Detect which cell encompasses the target text, then output its [x, y] center coordinate. 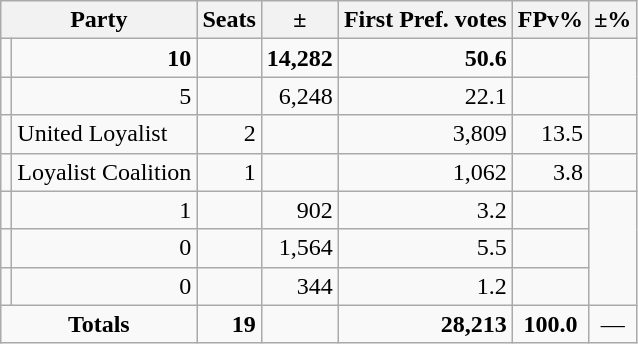
344 [300, 286]
Seats [229, 20]
Totals [99, 324]
Party [99, 20]
FPv% [550, 20]
28,213 [425, 324]
2 [229, 134]
3.8 [550, 172]
3,809 [425, 134]
±% [613, 20]
13.5 [550, 134]
6,248 [300, 96]
100.0 [550, 324]
United Loyalist [104, 134]
First Pref. votes [425, 20]
± [300, 20]
22.1 [425, 96]
10 [104, 58]
1,062 [425, 172]
14,282 [300, 58]
Loyalist Coalition [104, 172]
1,564 [300, 248]
50.6 [425, 58]
5 [104, 96]
1.2 [425, 286]
19 [229, 324]
902 [300, 210]
3.2 [425, 210]
5.5 [425, 248]
— [613, 324]
